Output the (X, Y) coordinate of the center of the cell containing the given text.  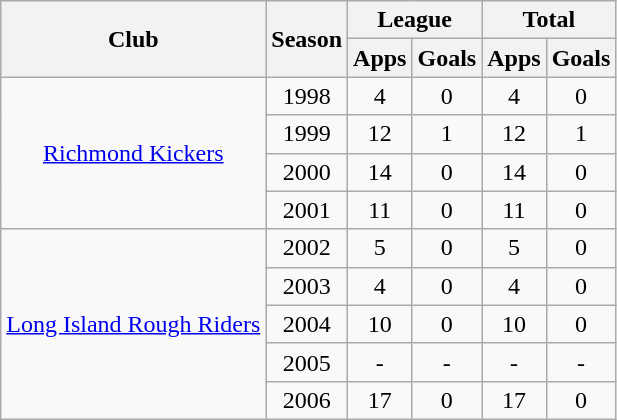
2006 (307, 400)
Club (134, 39)
Total (549, 20)
2001 (307, 210)
2003 (307, 286)
League (415, 20)
Richmond Kickers (134, 153)
2000 (307, 172)
2005 (307, 362)
1998 (307, 96)
2004 (307, 324)
Season (307, 39)
2002 (307, 248)
1999 (307, 134)
Long Island Rough Riders (134, 324)
